Provide the (x, y) coordinate of the cell's center where the given text is located.  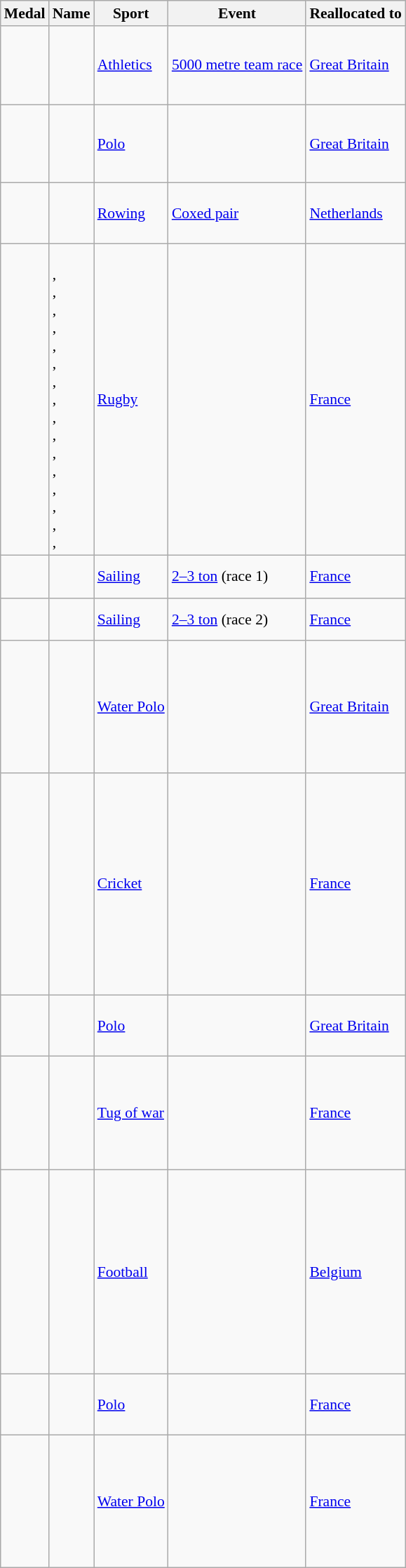
Belgium (355, 1273)
, , , , , , , , , , , , , , , , (72, 400)
Event (237, 13)
Rugby (131, 400)
2–3 ton (race 2) (237, 619)
Reallocated to (355, 13)
Rowing (131, 213)
Cricket (131, 884)
Athletics (131, 65)
Name (72, 13)
Sport (131, 13)
Netherlands (355, 213)
Coxed pair (237, 213)
2–3 ton (race 1) (237, 577)
5000 metre team race (237, 65)
Tug of war (131, 1113)
Football (131, 1273)
Medal (25, 13)
